From the cell containing the given text, extract its center point as (x, y) coordinate. 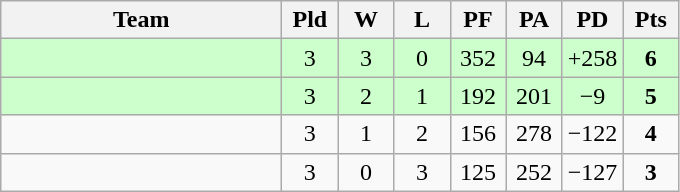
Pts (651, 20)
W (366, 20)
4 (651, 134)
−122 (592, 134)
PF (478, 20)
+258 (592, 58)
Team (142, 20)
94 (534, 58)
PA (534, 20)
125 (478, 172)
Pld (310, 20)
−127 (592, 172)
PD (592, 20)
6 (651, 58)
−9 (592, 96)
192 (478, 96)
352 (478, 58)
5 (651, 96)
201 (534, 96)
278 (534, 134)
L (422, 20)
156 (478, 134)
252 (534, 172)
